Pinpoint the cell where the given text exists, returning its (x, y) midpoint coordinate. 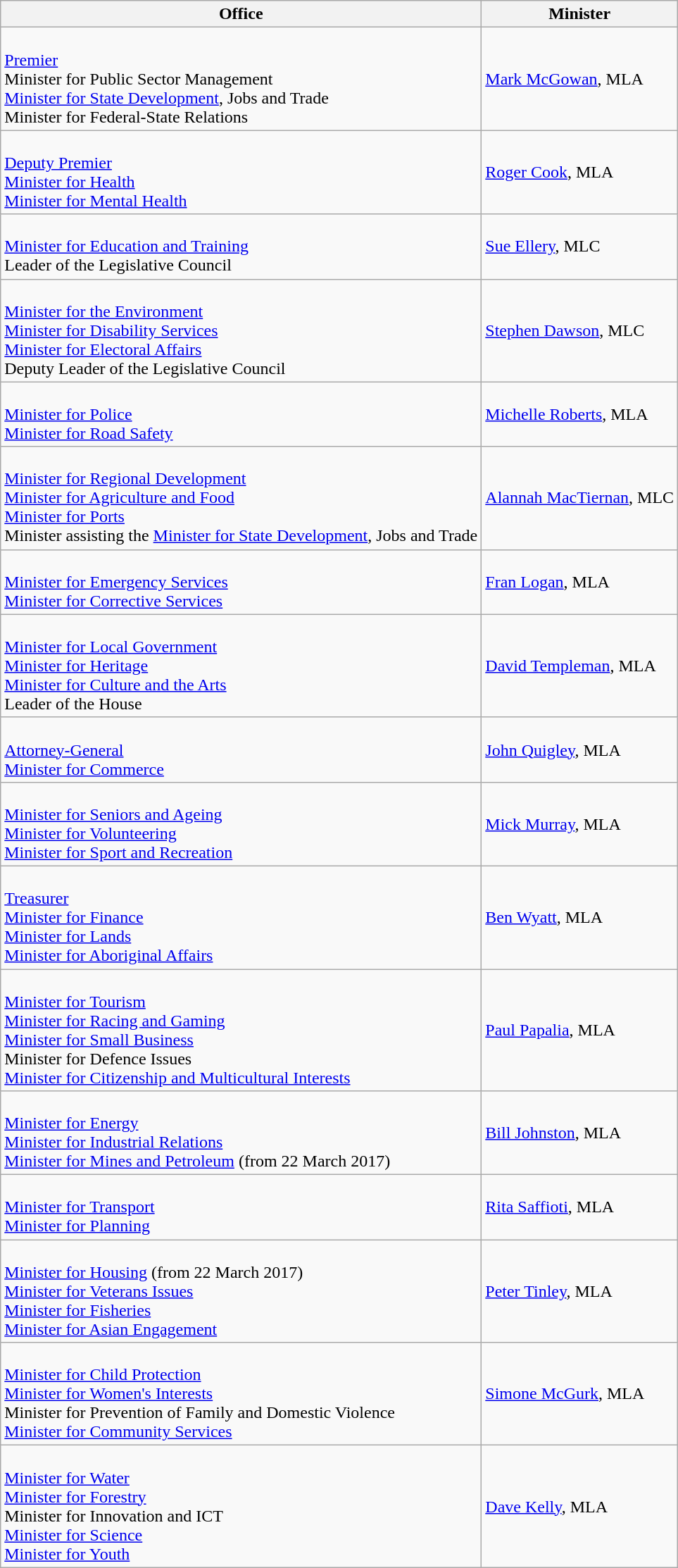
David Templeman, MLA (580, 666)
Premier Minister for Public Sector Management Minister for State Development, Jobs and Trade Minister for Federal-State Relations (241, 79)
Peter Tinley, MLA (580, 1291)
Alannah MacTiernan, MLC (580, 498)
Roger Cook, MLA (580, 172)
Stephen Dawson, MLC (580, 330)
Deputy Premier Minister for Health Minister for Mental Health (241, 172)
Simone McGurk, MLA (580, 1394)
Dave Kelly, MLA (580, 1506)
Bill Johnston, MLA (580, 1133)
Minister for Education and Training Leader of the Legislative Council (241, 247)
Treasurer Minister for Finance Minister for Lands Minister for Aboriginal Affairs (241, 917)
John Quigley, MLA (580, 749)
Paul Papalia, MLA (580, 1030)
Minister for Child Protection Minister for Women's Interests Minister for Prevention of Family and Domestic Violence Minister for Community Services (241, 1394)
Minister for Housing (from 22 March 2017) Minister for Veterans Issues Minister for FisheriesMinister for Asian Engagement (241, 1291)
Michelle Roberts, MLA (580, 414)
Minister (580, 14)
Minister for Transport Minister for Planning (241, 1207)
Ben Wyatt, MLA (580, 917)
Minister for Seniors and Ageing Minister for Volunteering Minister for Sport and Recreation (241, 824)
Minister for Local Government Minister for Heritage Minister for Culture and the Arts Leader of the House (241, 666)
Mick Murray, MLA (580, 824)
Minister for Emergency Services Minister for Corrective Services (241, 582)
Sue Ellery, MLC (580, 247)
Fran Logan, MLA (580, 582)
Rita Saffioti, MLA (580, 1207)
Minister for Energy Minister for Industrial Relations Minister for Mines and Petroleum (from 22 March 2017) (241, 1133)
Office (241, 14)
Minister for Water Minister for Forestry Minister for Innovation and ICT Minister for ScienceMinister for Youth (241, 1506)
Mark McGowan, MLA (580, 79)
Minister for the Environment Minister for Disability ServicesMinister for Electoral Affairs Deputy Leader of the Legislative Council (241, 330)
Minister for Police Minister for Road Safety (241, 414)
Attorney-GeneralMinister for Commerce (241, 749)
